Return [x, y] of the center of cell containing provided text 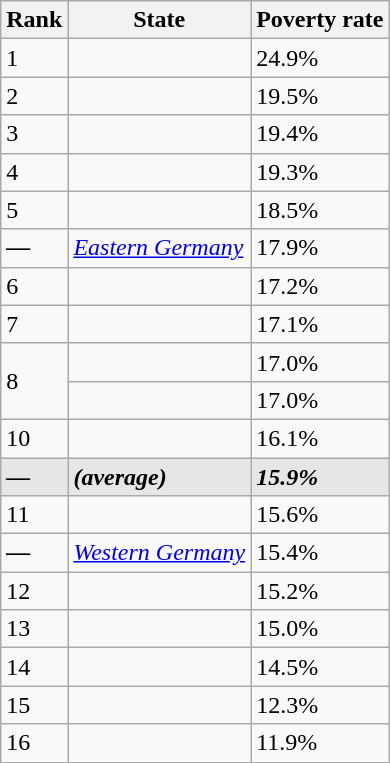
(average) [160, 477]
4 [34, 172]
Western Germany [160, 553]
16 [34, 743]
11 [34, 515]
15 [34, 705]
17.9% [320, 248]
11.9% [320, 743]
17.1% [320, 324]
16.1% [320, 438]
5 [34, 210]
Poverty rate [320, 20]
18.5% [320, 210]
3 [34, 134]
14 [34, 667]
7 [34, 324]
15.9% [320, 477]
15.0% [320, 629]
State [160, 20]
17.2% [320, 286]
15.4% [320, 553]
13 [34, 629]
12.3% [320, 705]
1 [34, 58]
8 [34, 381]
24.9% [320, 58]
19.4% [320, 134]
15.6% [320, 515]
12 [34, 591]
6 [34, 286]
19.3% [320, 172]
14.5% [320, 667]
15.2% [320, 591]
19.5% [320, 96]
Eastern Germany [160, 248]
Rank [34, 20]
2 [34, 96]
10 [34, 438]
